Scan for the cell matching the given text and deliver its [x, y] coordinate at center. 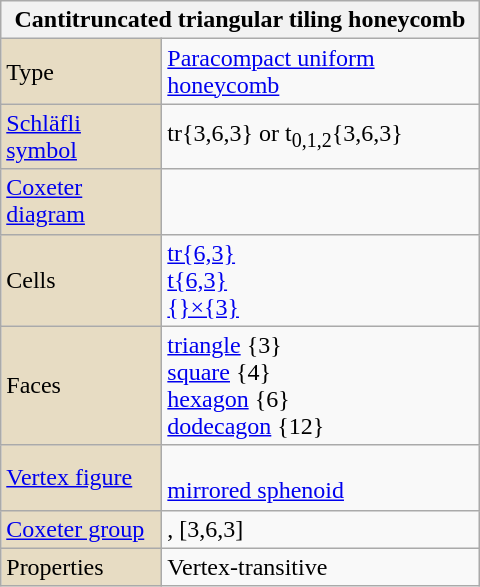
Faces [82, 386]
, [3,6,3] [320, 529]
Cantitruncated triangular tiling honeycomb [240, 20]
Paracompact uniform honeycomb [320, 72]
Type [82, 72]
tr{6,3} t{6,3} {}×{3} [320, 280]
Vertex figure [82, 478]
Coxeter diagram [82, 202]
triangle {3}square {4}hexagon {6}dodecagon {12} [320, 386]
Schläfli symbol [82, 136]
Coxeter group [82, 529]
Properties [82, 567]
Cells [82, 280]
mirrored sphenoid [320, 478]
Vertex-transitive [320, 567]
tr{3,6,3} or t0,1,2{3,6,3} [320, 136]
